Provide the [X, Y] coordinate of the cell's center where the given text is located.  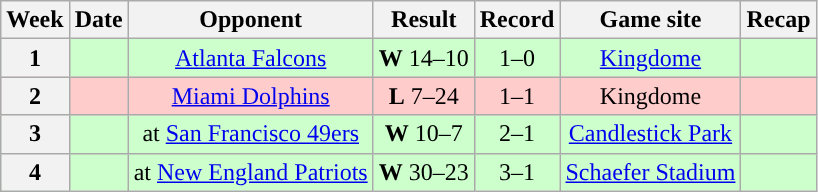
W 14–10 [424, 58]
W 30–23 [424, 172]
3–1 [517, 172]
1 [35, 58]
3 [35, 134]
Candlestick Park [650, 134]
2 [35, 96]
Atlanta Falcons [250, 58]
Week [35, 20]
Miami Dolphins [250, 96]
at New England Patriots [250, 172]
Record [517, 20]
L 7–24 [424, 96]
1–1 [517, 96]
Result [424, 20]
Recap [778, 20]
4 [35, 172]
W 10–7 [424, 134]
Schaefer Stadium [650, 172]
Game site [650, 20]
at San Francisco 49ers [250, 134]
Date [98, 20]
2–1 [517, 134]
Opponent [250, 20]
1–0 [517, 58]
